Output the [X, Y] coordinate of the center of the cell containing the given text.  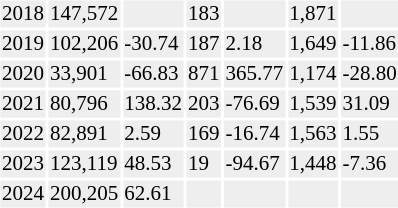
-76.69 [254, 104]
203 [203, 104]
-94.67 [254, 164]
-28.80 [370, 74]
2019 [22, 44]
187 [203, 44]
1,649 [313, 44]
365.77 [254, 74]
102,206 [84, 44]
1,871 [313, 14]
-16.74 [254, 134]
183 [203, 14]
138.32 [154, 104]
1,448 [313, 164]
1,539 [313, 104]
1,563 [313, 134]
-11.86 [370, 44]
19 [203, 164]
2018 [22, 14]
80,796 [84, 104]
82,891 [84, 134]
169 [203, 134]
-30.74 [154, 44]
200,205 [84, 194]
-7.36 [370, 164]
31.09 [370, 104]
33,901 [84, 74]
-66.83 [154, 74]
147,572 [84, 14]
2.18 [254, 44]
1.55 [370, 134]
2021 [22, 104]
1,174 [313, 74]
2024 [22, 194]
2020 [22, 74]
2023 [22, 164]
2.59 [154, 134]
123,119 [84, 164]
62.61 [154, 194]
871 [203, 74]
2022 [22, 134]
48.53 [154, 164]
